Identify which cell holds the provided text, then report its (X, Y) central coordinate. 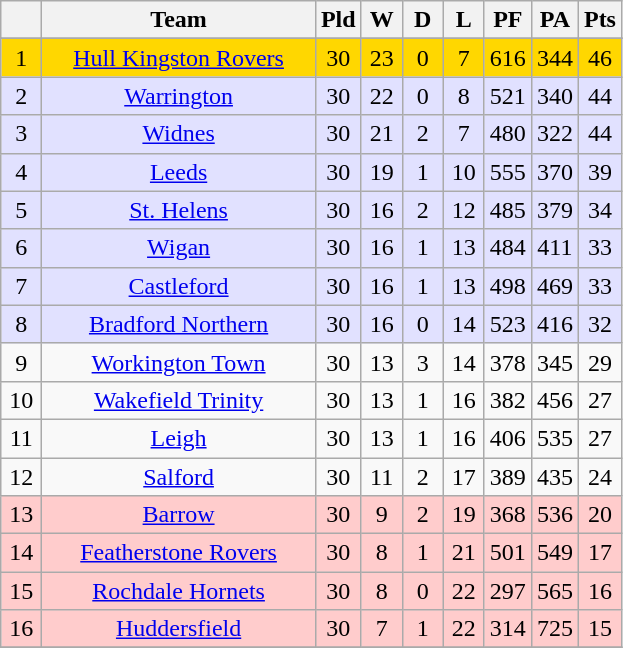
406 (508, 438)
536 (554, 515)
523 (508, 324)
Leeds (179, 172)
Huddersfield (179, 629)
521 (508, 96)
565 (554, 591)
29 (600, 362)
39 (600, 172)
389 (508, 477)
4 (22, 172)
498 (508, 286)
20 (600, 515)
480 (508, 134)
485 (508, 210)
555 (508, 172)
Featherstone Rovers (179, 553)
456 (554, 400)
314 (508, 629)
370 (554, 172)
435 (554, 477)
Wakefield Trinity (179, 400)
Wigan (179, 248)
411 (554, 248)
5 (22, 210)
368 (508, 515)
23 (382, 58)
46 (600, 58)
379 (554, 210)
24 (600, 477)
469 (554, 286)
535 (554, 438)
501 (508, 553)
549 (554, 553)
D (422, 20)
416 (554, 324)
Widnes (179, 134)
Castleford (179, 286)
W (382, 20)
Pts (600, 20)
616 (508, 58)
Team (179, 20)
Hull Kingston Rovers (179, 58)
345 (554, 362)
725 (554, 629)
382 (508, 400)
32 (600, 324)
Pld (338, 20)
Rochdale Hornets (179, 591)
322 (554, 134)
L (464, 20)
Workington Town (179, 362)
340 (554, 96)
Bradford Northern (179, 324)
34 (600, 210)
PF (508, 20)
297 (508, 591)
6 (22, 248)
Leigh (179, 438)
344 (554, 58)
378 (508, 362)
Salford (179, 477)
Warrington (179, 96)
St. Helens (179, 210)
PA (554, 20)
Barrow (179, 515)
484 (508, 248)
